Return the [x, y] coordinate for the center point of the cell that contains the specified text.  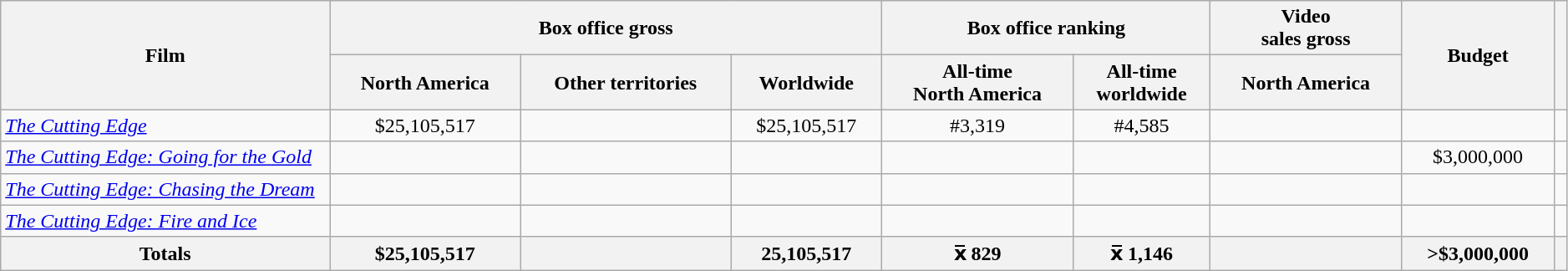
The Cutting Edge [165, 125]
Totals [165, 253]
Other territories [626, 82]
25,105,517 [807, 253]
Video sales gross [1306, 28]
Film [165, 55]
Box office gross [606, 28]
#3,319 [977, 125]
#4,585 [1141, 125]
Box office ranking [1046, 28]
x̅ 1,146 [1141, 253]
>$3,000,000 [1478, 253]
Worldwide [807, 82]
$3,000,000 [1478, 157]
All-time worldwide [1141, 82]
Budget [1478, 55]
All-time North America [977, 82]
The Cutting Edge: Chasing the Dream [165, 189]
The Cutting Edge: Fire and Ice [165, 221]
x̅ 829 [977, 253]
The Cutting Edge: Going for the Gold [165, 157]
